Search for the cell housing the specified text and yield its (X, Y) center coordinate. 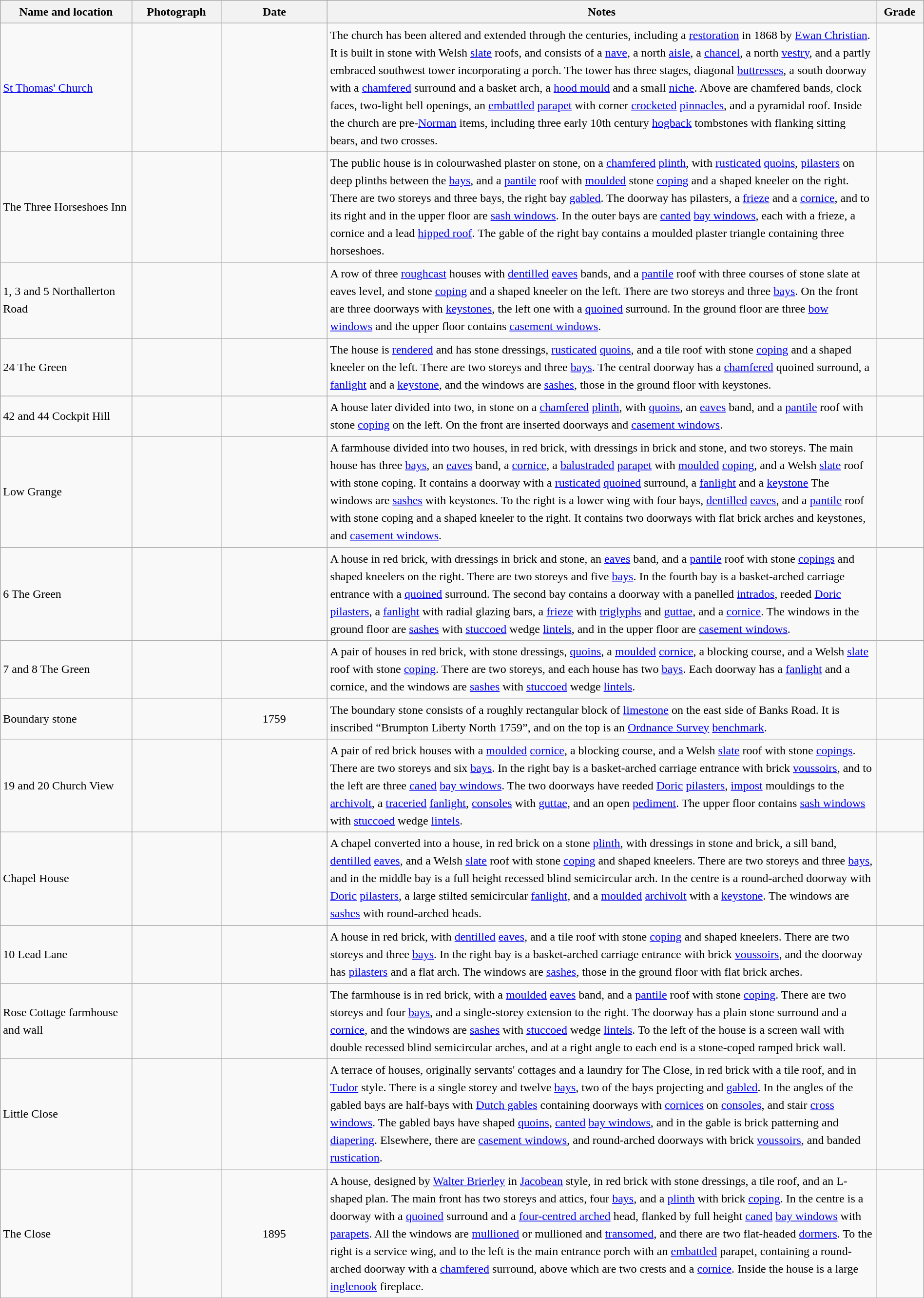
The Three Horseshoes Inn (66, 207)
The Close (66, 1234)
Photograph (176, 12)
Notes (601, 12)
7 and 8 The Green (66, 669)
10 Lead Lane (66, 955)
1895 (274, 1234)
St Thomas' Church (66, 88)
Date (274, 12)
19 and 20 Church View (66, 785)
Rose Cottage farmhouse and wall (66, 1021)
Grade (900, 12)
1, 3 and 5 Northallerton Road (66, 300)
Low Grange (66, 492)
Name and location (66, 12)
42 and 44 Cockpit Hill (66, 416)
24 The Green (66, 367)
Little Close (66, 1115)
Chapel House (66, 879)
6 The Green (66, 594)
Boundary stone (66, 719)
1759 (274, 719)
